Return [X, Y] of the center of cell containing provided text 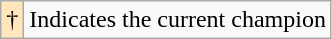
† [12, 20]
Indicates the current champion [178, 20]
